Determine the [X, Y] coordinate at the center of the cell enclosing the given text.  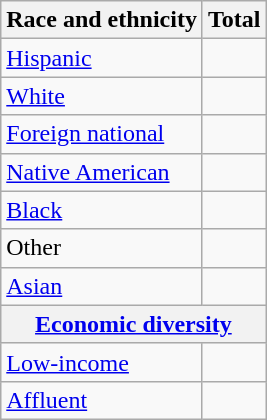
Hispanic [102, 58]
Economic diversity [134, 324]
Affluent [102, 400]
Other [102, 248]
Foreign national [102, 134]
Black [102, 210]
Native American [102, 172]
Low-income [102, 362]
Asian [102, 286]
Total [234, 20]
Race and ethnicity [102, 20]
White [102, 96]
